Output the (X, Y) coordinate of the center of the cell containing the given text.  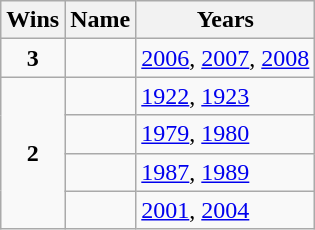
2 (33, 153)
Years (226, 20)
Wins (33, 20)
1979, 1980 (226, 134)
2006, 2007, 2008 (226, 58)
2001, 2004 (226, 210)
3 (33, 58)
Name (100, 20)
1987, 1989 (226, 172)
1922, 1923 (226, 96)
